Pinpoint the cell where the given text exists, returning its [x, y] midpoint coordinate. 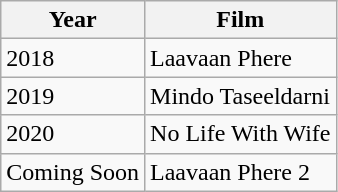
2020 [73, 134]
2018 [73, 58]
Laavaan Phere [241, 58]
2019 [73, 96]
Laavaan Phere 2 [241, 172]
Film [241, 20]
Mindo Taseeldarni [241, 96]
No Life With Wife [241, 134]
Year [73, 20]
Coming Soon [73, 172]
